Return the (x, y) coordinate for the center point of the cell that contains the specified text.  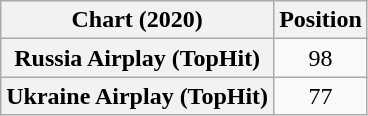
Russia Airplay (TopHit) (138, 58)
Chart (2020) (138, 20)
Ukraine Airplay (TopHit) (138, 96)
77 (321, 96)
Position (321, 20)
98 (321, 58)
